Search for the cell housing the specified text and yield its (x, y) center coordinate. 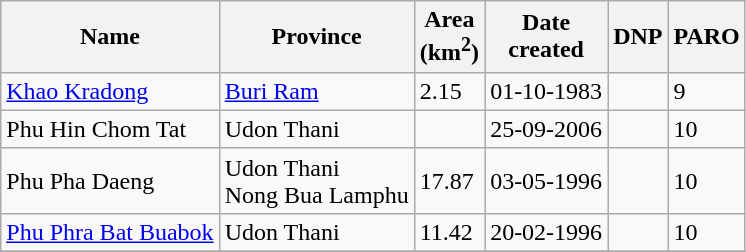
Buri Ram (316, 91)
Name (110, 37)
2.15 (449, 91)
PARO (706, 37)
Datecreated (546, 37)
Phu Phra Bat Buabok (110, 232)
Udon ThaniNong Bua Lamphu (316, 180)
Phu Hin Chom Tat (110, 129)
25-09-2006 (546, 129)
Area(km2) (449, 37)
20-02-1996 (546, 232)
17.87 (449, 180)
01-10-1983 (546, 91)
DNP (638, 37)
Phu Pha Daeng (110, 180)
03-05-1996 (546, 180)
9 (706, 91)
11.42 (449, 232)
Khao Kradong (110, 91)
Province (316, 37)
